For the text-containing cell, return its midpoint in [x, y] coordinate format. 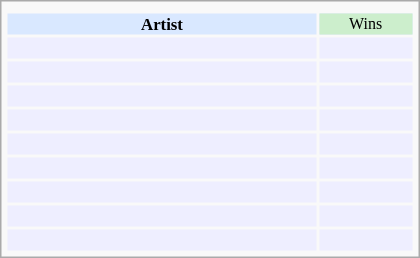
Artist [162, 24]
Wins [366, 24]
